Identify which cell holds the provided text, then report its [x, y] central coordinate. 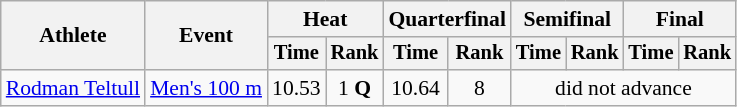
Men's 100 m [206, 88]
Heat [325, 19]
Athlete [73, 36]
Quarterfinal [447, 19]
Semifinal [567, 19]
Event [206, 36]
10.64 [415, 88]
Rodman Teltull [73, 88]
did not advance [624, 88]
1 Q [355, 88]
8 [480, 88]
10.53 [296, 88]
Final [679, 19]
